Provide the [X, Y] coordinate of the cell's center where the given text is located.  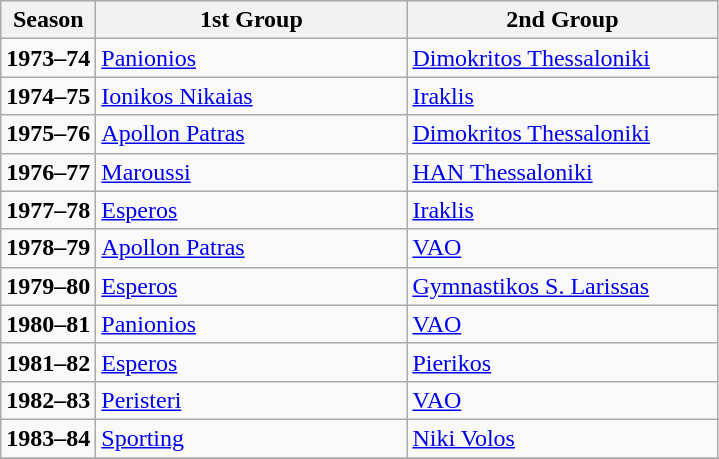
1982–83 [48, 400]
1973–74 [48, 58]
Niki Volos [562, 438]
1983–84 [48, 438]
1974–75 [48, 96]
1976–77 [48, 172]
Sporting [252, 438]
Maroussi [252, 172]
1978–79 [48, 248]
Peristeri [252, 400]
Season [48, 20]
1980–81 [48, 324]
Pierikos [562, 362]
1st Group [252, 20]
1979–80 [48, 286]
HAN Thessaloniki [562, 172]
Ionikos Nikaias [252, 96]
2nd Group [562, 20]
1977–78 [48, 210]
Gymnastikos S. Larissas [562, 286]
1981–82 [48, 362]
1975–76 [48, 134]
